For the text-containing cell, return its midpoint in [X, Y] coordinate format. 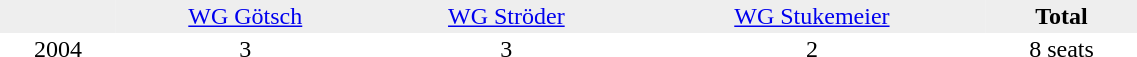
WG Götsch [245, 16]
WG Stukemeier [812, 16]
Total [1061, 16]
WG Ströder [506, 16]
